Detect which cell encompasses the target text, then output its (x, y) center coordinate. 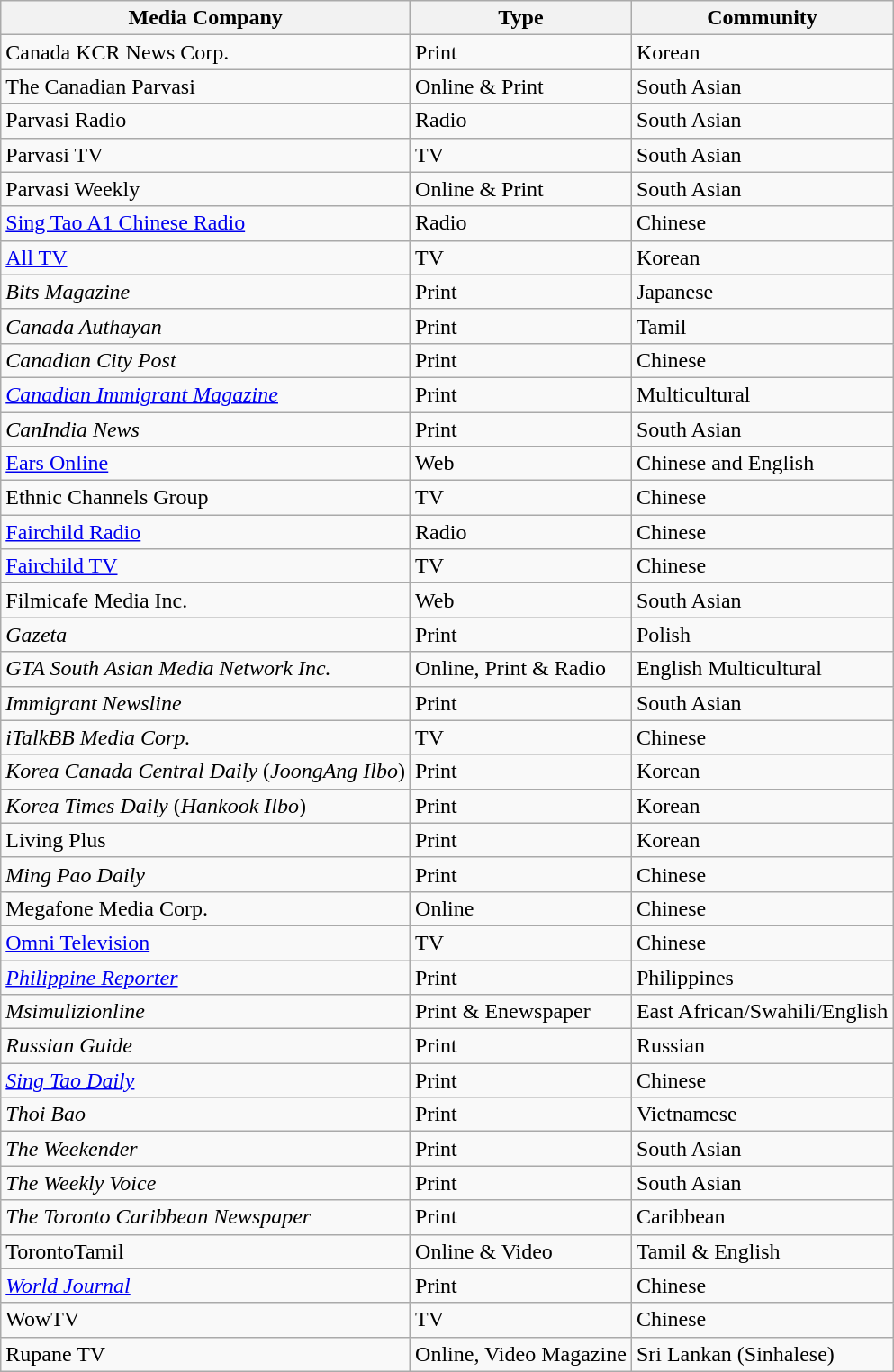
East African/Swahili/English (762, 1012)
Parvasi Weekly (205, 189)
Polish (762, 635)
Vietnamese (762, 1115)
Online, Video Magazine (521, 1354)
The Canadian Parvasi (205, 86)
World Journal (205, 1286)
iTalkBB Media Corp. (205, 737)
All TV (205, 257)
Canadian Immigrant Magazine (205, 394)
Community (762, 18)
Japanese (762, 292)
Canada Authayan (205, 326)
TorontoTamil (205, 1251)
Russian Guide (205, 1046)
Korea Canada Central Daily (JoongAng Ilbo) (205, 772)
Philippine Reporter (205, 977)
Sing Tao Daily (205, 1080)
English Multicultural (762, 669)
Tamil & English (762, 1251)
GTA South Asian Media Network Inc. (205, 669)
Canadian City Post (205, 360)
Immigrant Newsline (205, 703)
Fairchild TV (205, 566)
Parvasi Radio (205, 121)
The Weekender (205, 1149)
Parvasi TV (205, 155)
WowTV (205, 1320)
Caribbean (762, 1217)
Living Plus (205, 840)
Russian (762, 1046)
Thoi Bao (205, 1115)
Canada KCR News Corp. (205, 52)
Msimulizionline (205, 1012)
Type (521, 18)
Multicultural (762, 394)
Ming Pao Daily (205, 874)
Fairchild Radio (205, 532)
Tamil (762, 326)
Online, Print & Radio (521, 669)
Omni Television (205, 943)
Filmicafe Media Inc. (205, 600)
The Weekly Voice (205, 1183)
Online & Video (521, 1251)
Megafone Media Corp. (205, 908)
Sing Tao A1 Chinese Radio (205, 223)
Online (521, 908)
Media Company (205, 18)
Bits Magazine (205, 292)
Gazeta (205, 635)
CanIndia News (205, 429)
Print & Enewspaper (521, 1012)
Chinese and English (762, 464)
Ears Online (205, 464)
Rupane TV (205, 1354)
Philippines (762, 977)
Sri Lankan (Sinhalese) (762, 1354)
Korea Times Daily (Hankook Ilbo) (205, 806)
Ethnic Channels Group (205, 498)
The Toronto Caribbean Newspaper (205, 1217)
